Locate the cell with the specified text and output its (x, y) center coordinate. 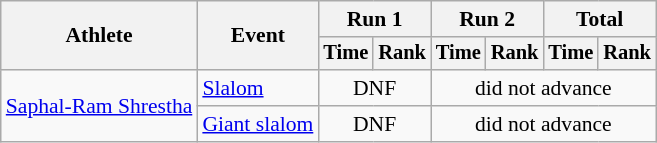
Total (599, 19)
Run 1 (374, 19)
Athlete (100, 36)
Saphal-Ram Shrestha (100, 106)
Slalom (258, 88)
Run 2 (487, 19)
Giant slalom (258, 124)
Event (258, 36)
